Locate the cell with the specified text and output its (X, Y) center coordinate. 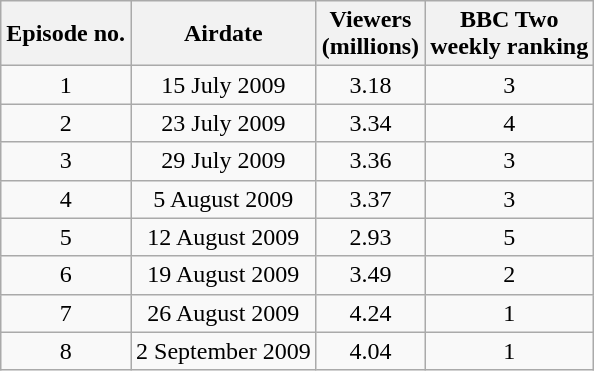
3.36 (370, 161)
Episode no. (66, 34)
29 July 2009 (224, 161)
15 July 2009 (224, 85)
3.34 (370, 123)
5 August 2009 (224, 199)
4.24 (370, 313)
3.18 (370, 85)
12 August 2009 (224, 237)
3.49 (370, 275)
26 August 2009 (224, 313)
2.93 (370, 237)
19 August 2009 (224, 275)
BBC Twoweekly ranking (510, 34)
Airdate (224, 34)
3.37 (370, 199)
6 (66, 275)
Viewers(millions) (370, 34)
7 (66, 313)
4.04 (370, 351)
2 September 2009 (224, 351)
23 July 2009 (224, 123)
8 (66, 351)
